Return (X, Y) of the center of cell containing provided text 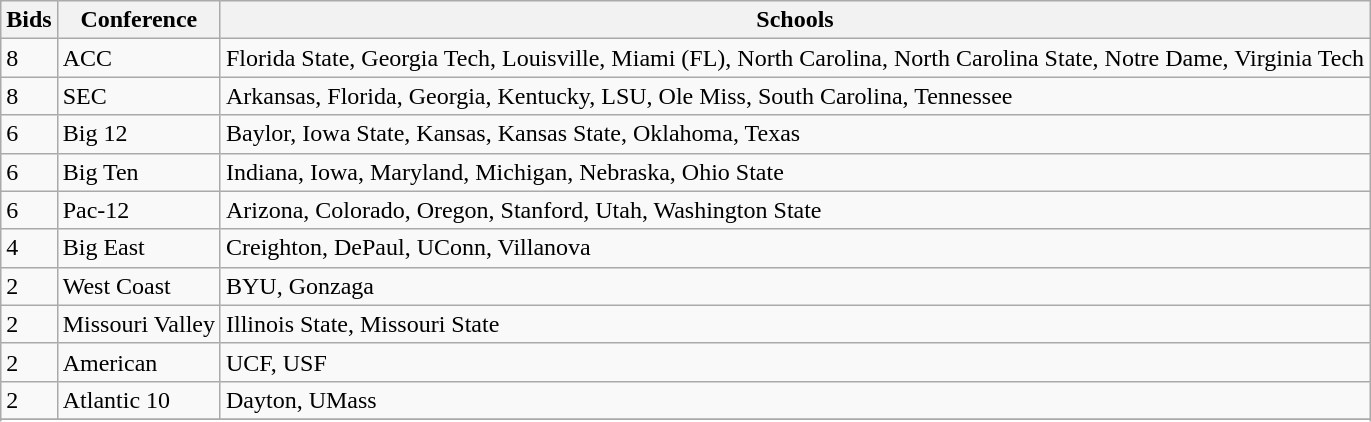
BYU, Gonzaga (794, 286)
Bids (29, 20)
UCF, USF (794, 362)
Baylor, Iowa State, Kansas, Kansas State, Oklahoma, Texas (794, 134)
4 (29, 248)
Pac-12 (138, 210)
ACC (138, 58)
Big 12 (138, 134)
West Coast (138, 286)
Dayton, UMass (794, 400)
SEC (138, 96)
Conference (138, 20)
Indiana, Iowa, Maryland, Michigan, Nebraska, Ohio State (794, 172)
Big Ten (138, 172)
Big East (138, 248)
Schools (794, 20)
Illinois State, Missouri State (794, 324)
Creighton, DePaul, UConn, Villanova (794, 248)
American (138, 362)
Arizona, Colorado, Oregon, Stanford, Utah, Washington State (794, 210)
Arkansas, Florida, Georgia, Kentucky, LSU, Ole Miss, South Carolina, Tennessee (794, 96)
Missouri Valley (138, 324)
Atlantic 10 (138, 400)
Florida State, Georgia Tech, Louisville, Miami (FL), North Carolina, North Carolina State, Notre Dame, Virginia Tech (794, 58)
